Determine the (x, y) coordinate at the center of the cell enclosing the given text.  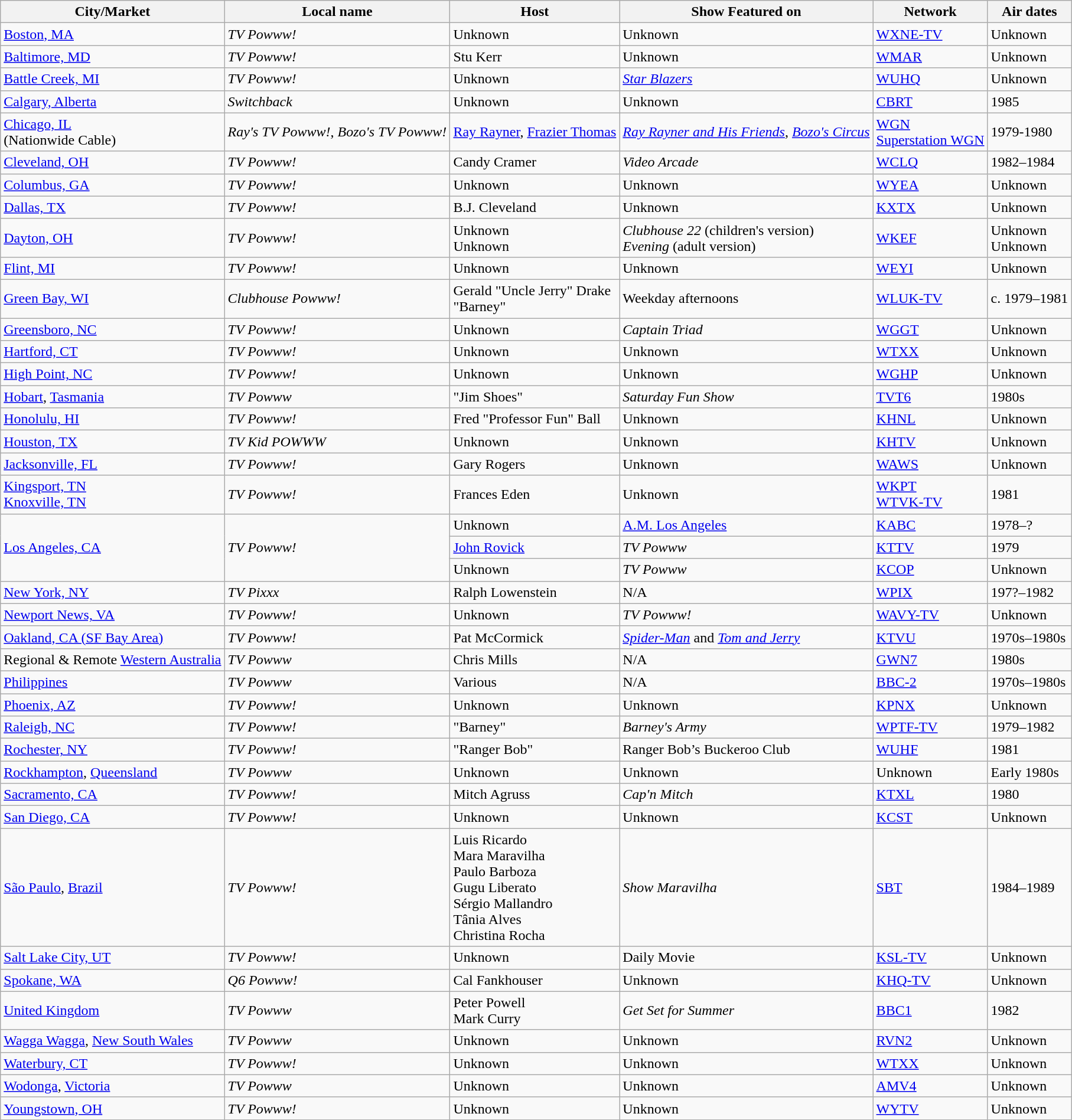
Show Featured on (747, 12)
Gerald "Uncle Jerry" Drake"Barney" (535, 299)
Video Arcade (747, 162)
Barney's Army (747, 727)
197?–1982 (1029, 592)
Luis RicardoMara MaravilhaPaulo BarbozaGugu LiberatoSérgio MallandroTânia AlvesChristina Rocha (535, 887)
KSL-TV (930, 958)
Salt Lake City, UT (112, 958)
KTXL (930, 795)
Flint, MI (112, 268)
Early 1980s (1029, 772)
Kingsport, TNKnoxville, TN (112, 495)
Stu Kerr (535, 57)
Hobart, Tasmania (112, 397)
Clubhouse Powww! (337, 299)
Cap'n Mitch (747, 795)
City/Market (112, 12)
Air dates (1029, 12)
United Kingdom (112, 1011)
Ray Rayner and His Friends, Bozo's Circus (747, 132)
Boston, MA (112, 34)
1985 (1029, 102)
KTTV (930, 547)
Host (535, 12)
Get Set for Summer (747, 1011)
Ray's TV Powww!, Bozo's TV Powww! (337, 132)
KABC (930, 525)
Oakland, CA (SF Bay Area) (112, 637)
TV Kid POWWW (337, 442)
WEYI (930, 268)
Network (930, 12)
B.J. Cleveland (535, 207)
Mitch Agruss (535, 795)
Q6 Powww! (337, 980)
KHQ-TV (930, 980)
SBT (930, 887)
KTVU (930, 637)
Pat McCormick (535, 637)
Peter PowellMark Curry (535, 1011)
Baltimore, MD (112, 57)
Dallas, TX (112, 207)
Sacramento, CA (112, 795)
Hartford, CT (112, 352)
KHTV (930, 442)
WPTF-TV (930, 727)
"Jim Shoes" (535, 397)
Youngstown, OH (112, 1108)
Saturday Fun Show (747, 397)
c. 1979–1981 (1029, 299)
1979–1982 (1029, 727)
1980 (1029, 795)
São Paulo, Brazil (112, 887)
TV Pixxx (337, 592)
WGHP (930, 374)
Battle Creek, MI (112, 79)
San Diego, CA (112, 817)
Jacksonville, FL (112, 464)
John Rovick (535, 547)
Spokane, WA (112, 980)
Wagga Wagga, New South Wales (112, 1041)
Daily Movie (747, 958)
Candy Cramer (535, 162)
Various (535, 682)
Green Bay, WI (112, 299)
WYEA (930, 185)
Waterbury, CT (112, 1063)
WUHQ (930, 79)
Show Maravilha (747, 887)
WYTV (930, 1108)
KXTX (930, 207)
WMAR (930, 57)
Chicago, IL(Nationwide Cable) (112, 132)
WGNSuperstation WGN (930, 132)
Wodonga, Victoria (112, 1086)
"Ranger Bob" (535, 750)
Honolulu, HI (112, 419)
Gary Rogers (535, 464)
AMV4 (930, 1086)
WPIX (930, 592)
KCOP (930, 570)
Dayton, OH (112, 237)
WLUK-TV (930, 299)
Philippines (112, 682)
BBC-2 (930, 682)
Star Blazers (747, 79)
Regional & Remote Western Australia (112, 659)
Greensboro, NC (112, 329)
Houston, TX (112, 442)
WXNE-TV (930, 34)
Switchback (337, 102)
CBRT (930, 102)
Cleveland, OH (112, 162)
WKPTWTVK-TV (930, 495)
Weekday afternoons (747, 299)
A.M. Los Angeles (747, 525)
Local name (337, 12)
WKEF (930, 237)
Ray Rayner, Frazier Thomas (535, 132)
BBC1 (930, 1011)
Rochester, NY (112, 750)
TVT6 (930, 397)
1979 (1029, 547)
1978–? (1029, 525)
1979-1980 (1029, 132)
Columbus, GA (112, 185)
Spider-Man and Tom and Jerry (747, 637)
WUHF (930, 750)
Phoenix, AZ (112, 704)
Newport News, VA (112, 615)
1984–1989 (1029, 887)
KCST (930, 817)
Clubhouse 22 (children's version)Evening (adult version) (747, 237)
Frances Eden (535, 495)
KPNX (930, 704)
Fred "Professor Fun" Ball (535, 419)
Rockhampton, Queensland (112, 772)
High Point, NC (112, 374)
Captain Triad (747, 329)
WGGT (930, 329)
1982–1984 (1029, 162)
RVN2 (930, 1041)
New York, NY (112, 592)
WAWS (930, 464)
Raleigh, NC (112, 727)
Ranger Bob’s Buckeroo Club (747, 750)
Ralph Lowenstein (535, 592)
"Barney" (535, 727)
Calgary, Alberta (112, 102)
WCLQ (930, 162)
WAVY-TV (930, 615)
1982 (1029, 1011)
Chris Mills (535, 659)
KHNL (930, 419)
Cal Fankhouser (535, 980)
Los Angeles, CA (112, 547)
GWN7 (930, 659)
